Capture the cell that displays the provided text and extract its [x, y] central coordinate. 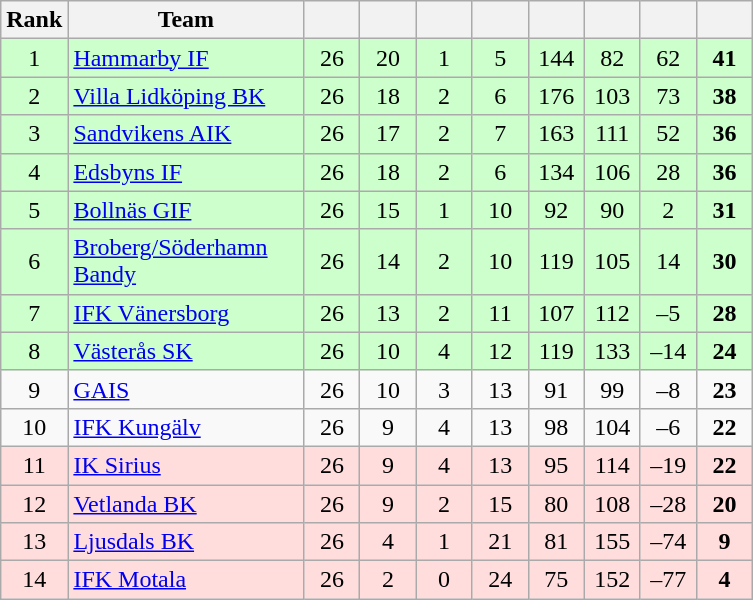
31 [724, 210]
108 [612, 503]
–5 [668, 313]
133 [612, 351]
92 [556, 210]
41 [724, 58]
17 [388, 134]
152 [612, 580]
107 [556, 313]
–14 [668, 351]
Ljusdals BK [186, 542]
90 [612, 210]
80 [556, 503]
106 [612, 172]
Sandvikens AIK [186, 134]
163 [556, 134]
Vetlanda BK [186, 503]
62 [668, 58]
91 [556, 389]
Villa Lidköping BK [186, 96]
75 [556, 580]
99 [612, 389]
IFK Vänersborg [186, 313]
Rank [34, 20]
–19 [668, 465]
98 [556, 427]
GAIS [186, 389]
105 [612, 262]
–6 [668, 427]
30 [724, 262]
134 [556, 172]
21 [500, 542]
Team [186, 20]
–74 [668, 542]
38 [724, 96]
111 [612, 134]
IFK Kungälv [186, 427]
IFK Motala [186, 580]
–28 [668, 503]
–77 [668, 580]
Edsbyns IF [186, 172]
95 [556, 465]
23 [724, 389]
IK Sirius [186, 465]
112 [612, 313]
114 [612, 465]
Broberg/Söderhamn Bandy [186, 262]
8 [34, 351]
52 [668, 134]
144 [556, 58]
103 [612, 96]
–8 [668, 389]
73 [668, 96]
Bollnäs GIF [186, 210]
155 [612, 542]
176 [556, 96]
0 [444, 580]
Hammarby IF [186, 58]
104 [612, 427]
Västerås SK [186, 351]
82 [612, 58]
81 [556, 542]
